Return (x, y) of the center of cell containing provided text 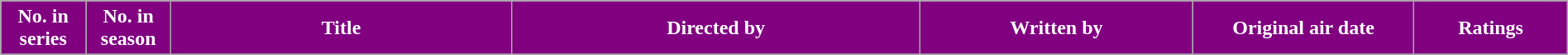
Directed by (715, 28)
Original air date (1303, 28)
No. inseason (129, 28)
No. inseries (43, 28)
Ratings (1490, 28)
Title (342, 28)
Written by (1057, 28)
